Extract the [x, y] coordinate from the center of the cell holding the provided text.  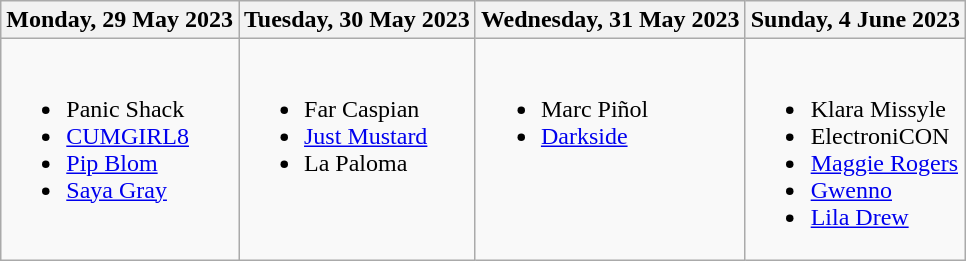
Monday, 29 May 2023 [120, 20]
Far CaspianJust MustardLa Paloma [356, 150]
Marc PiñolDarkside [610, 150]
Sunday, 4 June 2023 [855, 20]
Klara MissyleElectroniCONMaggie RogersGwennoLila Drew [855, 150]
Panic ShackCUMGIRL8Pip BlomSaya Gray [120, 150]
Tuesday, 30 May 2023 [356, 20]
Wednesday, 31 May 2023 [610, 20]
